Identify which cell holds the provided text, then report its [X, Y] central coordinate. 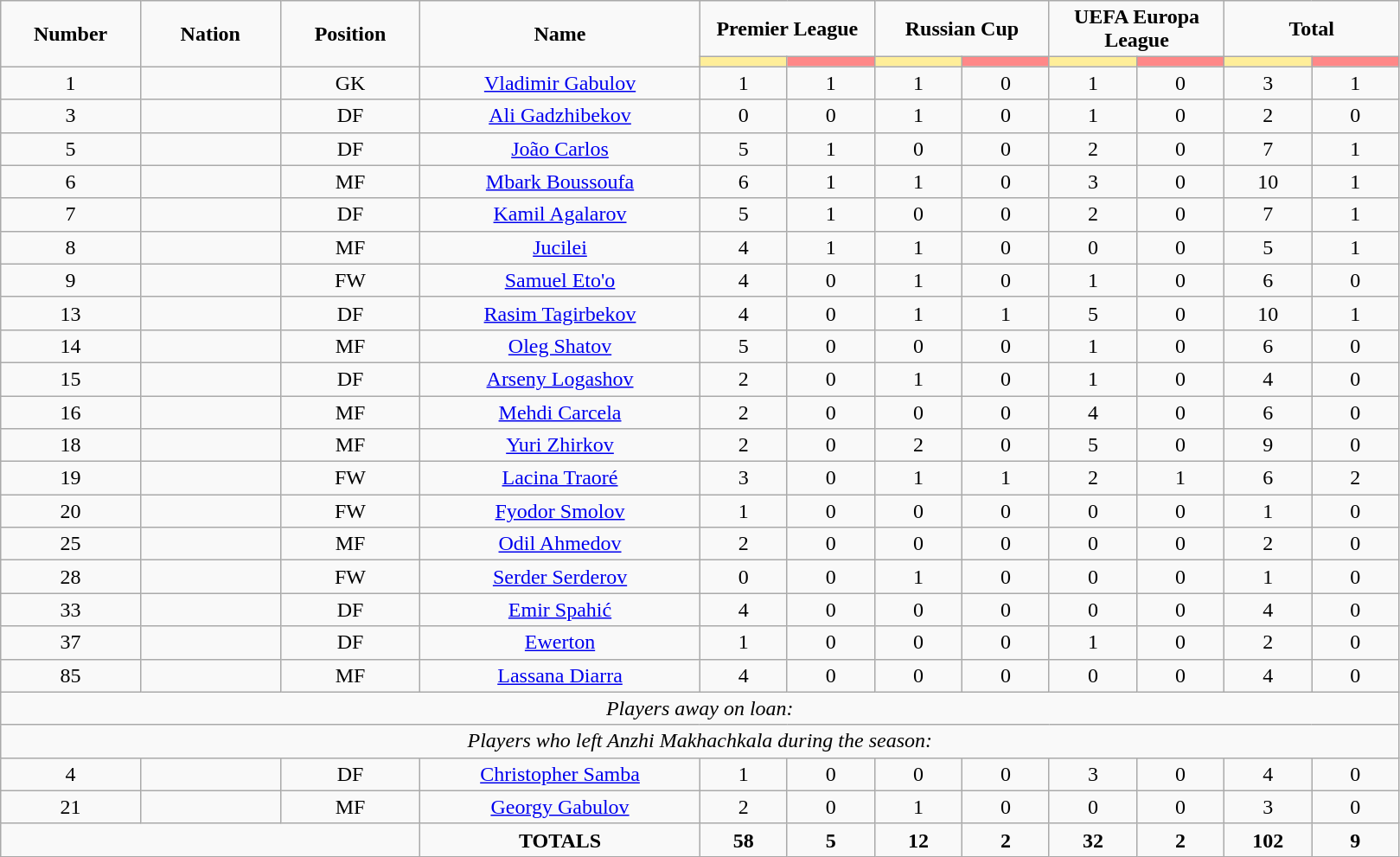
Georgy Gabulov [560, 807]
Players who left Anzhi Makhachkala during the season: [700, 741]
32 [1093, 840]
Yuri Zhirkov [560, 445]
13 [71, 313]
28 [71, 577]
15 [71, 379]
8 [71, 247]
Position [350, 34]
Number [71, 34]
85 [71, 675]
102 [1268, 840]
Arseny Logashov [560, 379]
Premier League [787, 29]
Christopher Samba [560, 774]
14 [71, 346]
Name [560, 34]
Mehdi Carcela [560, 413]
Nation [210, 34]
Kamil Agalarov [560, 214]
Ewerton [560, 643]
Mbark Boussoufa [560, 182]
Oleg Shatov [560, 346]
58 [744, 840]
Odil Ahmedov [560, 544]
Rasim Tagirbekov [560, 313]
16 [71, 413]
Emir Spahić [560, 610]
25 [71, 544]
Jucilei [560, 247]
37 [71, 643]
Fyodor Smolov [560, 511]
Serder Serderov [560, 577]
Lacina Traoré [560, 478]
21 [71, 807]
TOTALS [560, 840]
19 [71, 478]
20 [71, 511]
Total [1312, 29]
Samuel Eto'o [560, 280]
GK [350, 83]
João Carlos [560, 149]
12 [918, 840]
33 [71, 610]
UEFA Europa League [1136, 29]
18 [71, 445]
Russian Cup [962, 29]
Ali Gadzhibekov [560, 116]
Players away on loan: [700, 708]
Vladimir Gabulov [560, 83]
Lassana Diarra [560, 675]
